Find where the given text appears and provide that cell's center as (x, y) coordinate. 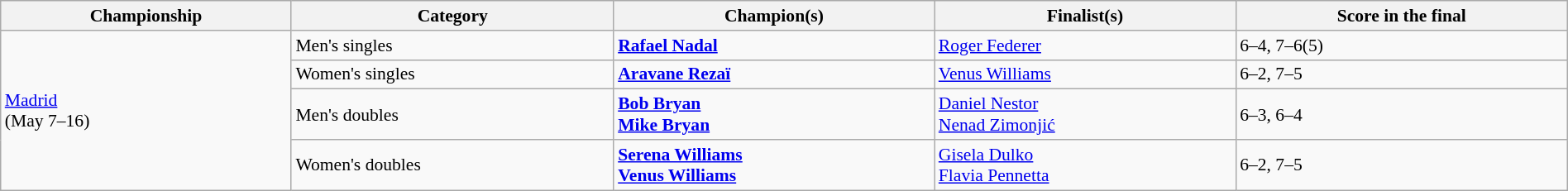
Bob Bryan Mike Bryan (774, 114)
Men's singles (452, 45)
Daniel Nestor Nenad Zimonjić (1085, 114)
Champion(s) (774, 16)
Score in the final (1401, 16)
Aravane Rezaï (774, 74)
Serena Williams Venus Williams (774, 165)
6–4, 7–6(5) (1401, 45)
Men's doubles (452, 114)
6–3, 6–4 (1401, 114)
Finalist(s) (1085, 16)
Roger Federer (1085, 45)
Madrid(May 7–16) (146, 111)
Rafael Nadal (774, 45)
Gisela Dulko Flavia Pennetta (1085, 165)
Championship (146, 16)
Venus Williams (1085, 74)
Category (452, 16)
Women's doubles (452, 165)
Women's singles (452, 74)
